For the text-containing cell, return its midpoint in (x, y) coordinate format. 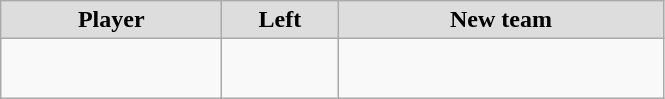
New team (501, 20)
Left (280, 20)
Player (112, 20)
